From the cell containing the given text, extract its center point as [X, Y] coordinate. 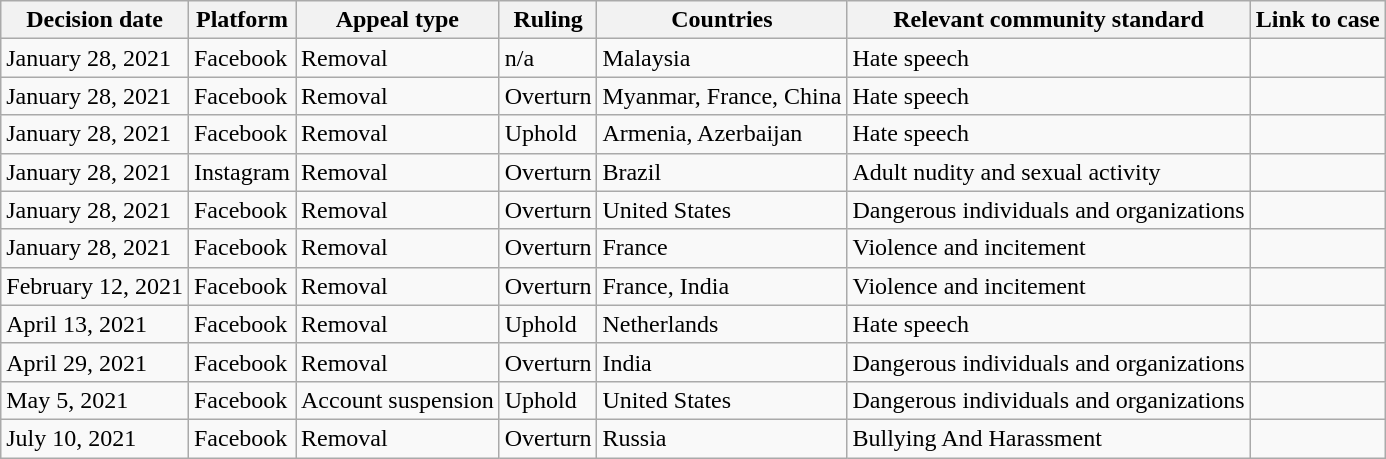
Appeal type [398, 20]
February 12, 2021 [95, 286]
Relevant community standard [1048, 20]
Decision date [95, 20]
Russia [722, 438]
Countries [722, 20]
Brazil [722, 172]
Armenia, Azerbaijan [722, 134]
Platform [242, 20]
Instagram [242, 172]
July 10, 2021 [95, 438]
Bullying And Harassment [1048, 438]
Adult nudity and sexual activity [1048, 172]
Link to case [1318, 20]
April 13, 2021 [95, 324]
May 5, 2021 [95, 400]
April 29, 2021 [95, 362]
Netherlands [722, 324]
France, India [722, 286]
n/a [548, 58]
France [722, 248]
Account suspension [398, 400]
India [722, 362]
Myanmar, France, China [722, 96]
Malaysia [722, 58]
Ruling [548, 20]
